Detect which cell encompasses the target text, then output its (X, Y) center coordinate. 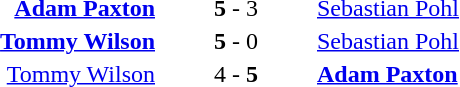
5 - 0 (236, 41)
